Pinpoint the cell where the given text exists, returning its (x, y) midpoint coordinate. 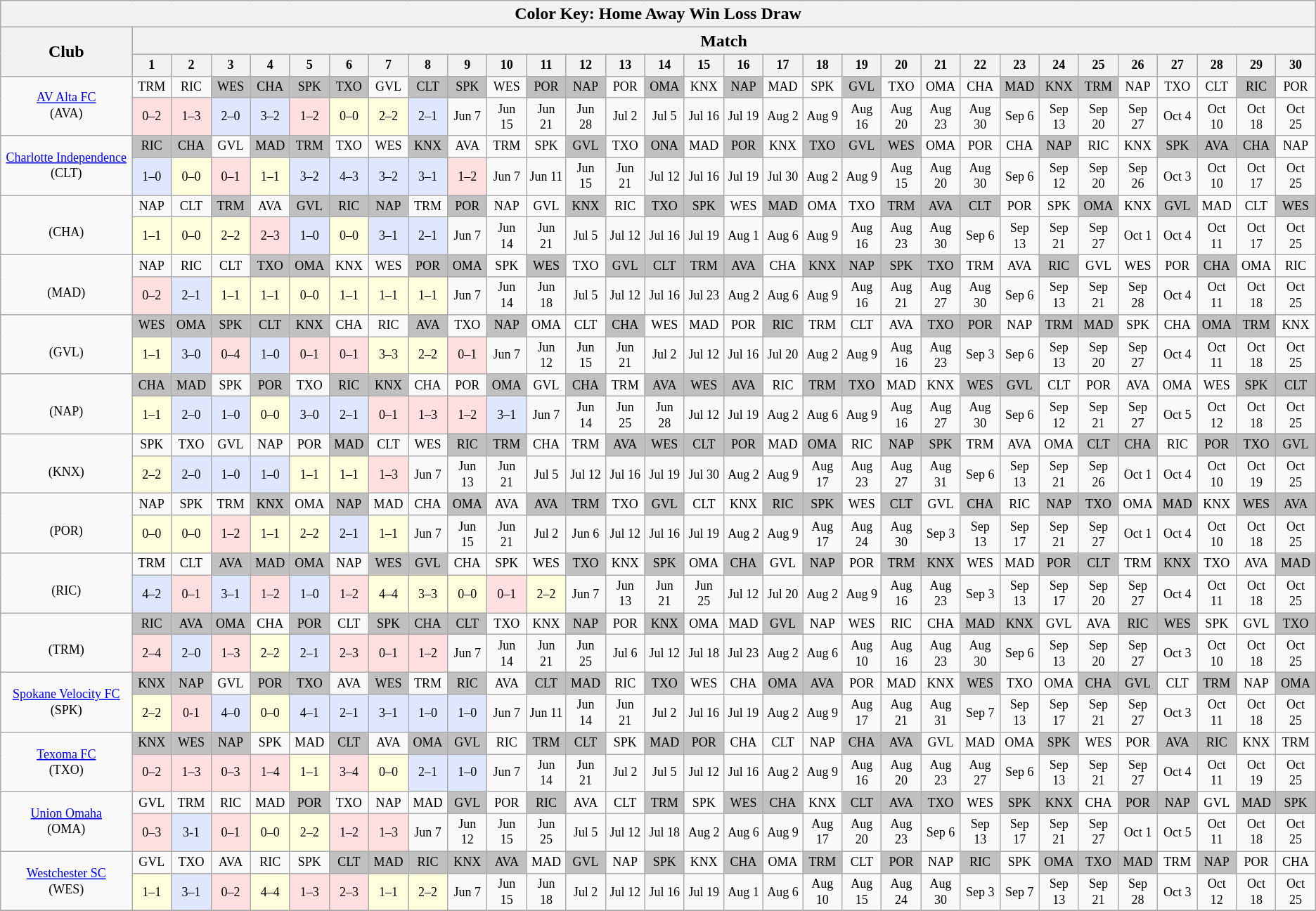
23 (1019, 65)
6 (349, 65)
10 (507, 65)
16 (743, 65)
20 (901, 65)
4–1 (309, 713)
2 (191, 65)
4–0 (231, 713)
(TRM) (66, 642)
30 (1296, 65)
13 (625, 65)
7 (388, 65)
28 (1217, 65)
Jul 6 (625, 654)
24 (1059, 65)
17 (783, 65)
1–4 (270, 773)
25 (1098, 65)
Spokane Velocity FC(SPK) (66, 702)
Match (724, 41)
21 (941, 65)
22 (980, 65)
4–2 (152, 594)
26 (1138, 65)
14 (664, 65)
4–3 (349, 176)
3–4 (349, 773)
(MAD) (66, 285)
Color Key: Home Away Win Loss Draw (658, 14)
AV Alta FC(AVA) (66, 105)
Texoma FC(TXO) (66, 762)
Westchester SC(WES) (66, 881)
3-1 (191, 832)
Charlotte Independence(CLT) (66, 166)
0-1 (191, 713)
8 (428, 65)
(GVL) (66, 344)
(NAP) (66, 403)
Club (66, 52)
ONA (664, 146)
(KNX) (66, 464)
Jun 6 (586, 534)
Union Omaha(OMA) (66, 821)
15 (704, 65)
27 (1178, 65)
9 (467, 65)
3 (231, 65)
5 (309, 65)
4 (270, 65)
29 (1256, 65)
(RIC) (66, 583)
(CHA) (66, 225)
2–4 (152, 654)
1 (152, 65)
0–4 (231, 356)
19 (862, 65)
12 (586, 65)
(POR) (66, 523)
11 (546, 65)
18 (822, 65)
